Identify which cell holds the provided text, then report its (x, y) central coordinate. 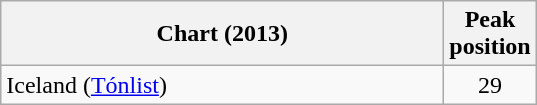
29 (490, 85)
Iceland (Tónlist) (222, 85)
Chart (2013) (222, 34)
Peakposition (490, 34)
